Locate the cell with the specified text and output its (x, y) center coordinate. 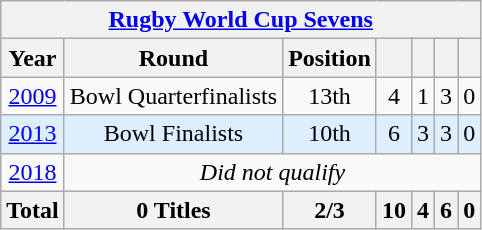
2/3 (330, 210)
0 Titles (173, 210)
Round (173, 58)
1 (422, 96)
Position (330, 58)
2018 (33, 172)
Did not qualify (272, 172)
2009 (33, 96)
Bowl Finalists (173, 134)
13th (330, 96)
10 (394, 210)
Total (33, 210)
Bowl Quarterfinalists (173, 96)
10th (330, 134)
2013 (33, 134)
Rugby World Cup Sevens (241, 20)
Year (33, 58)
